For the text-containing cell, return its midpoint in [x, y] coordinate format. 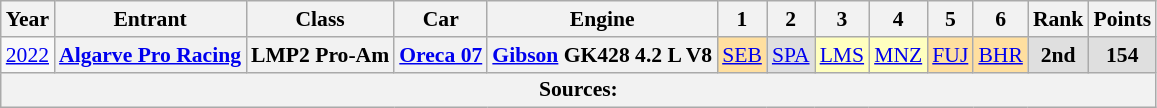
SEB [742, 55]
LMP2 Pro-Am [320, 55]
Oreca 07 [440, 55]
Sources: [578, 90]
Year [28, 19]
LMS [842, 55]
5 [950, 19]
Algarve Pro Racing [150, 55]
3 [842, 19]
Points [1122, 19]
Gibson GK428 4.2 L V8 [602, 55]
Class [320, 19]
Rank [1058, 19]
4 [898, 19]
2nd [1058, 55]
MNZ [898, 55]
Engine [602, 19]
Car [440, 19]
2022 [28, 55]
Entrant [150, 19]
BHR [1000, 55]
6 [1000, 19]
FUJ [950, 55]
SPA [791, 55]
2 [791, 19]
154 [1122, 55]
1 [742, 19]
